Locate the cell with the specified text and output its (x, y) center coordinate. 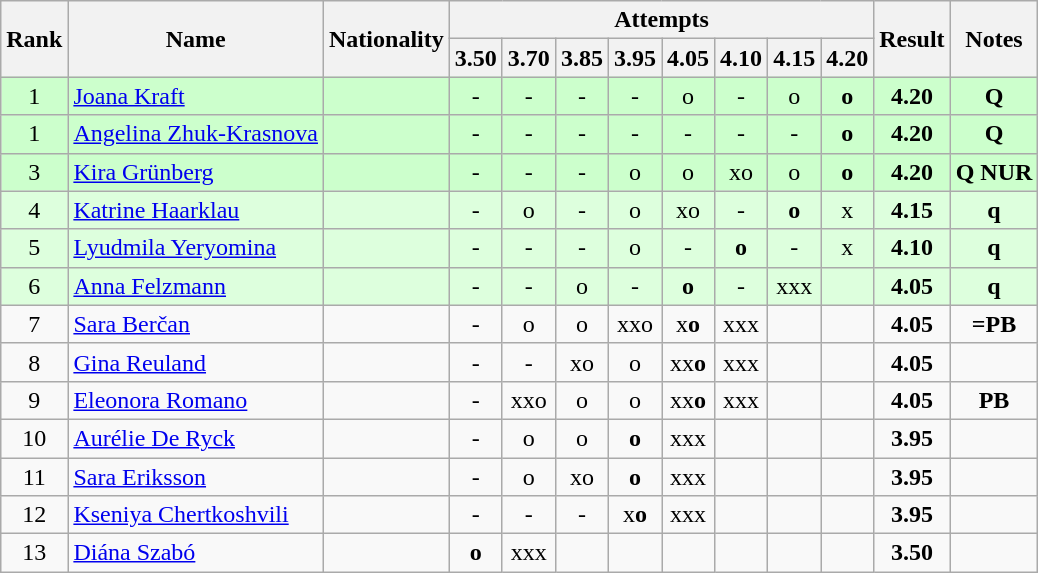
Attempts (661, 20)
Joana Kraft (196, 96)
Result (912, 39)
3.85 (582, 58)
Diána Szabó (196, 553)
10 (34, 438)
3 (34, 172)
Sara Eriksson (196, 477)
Sara Berčan (196, 324)
Gina Reuland (196, 362)
Notes (994, 39)
PB (994, 400)
Eleonora Romano (196, 400)
Rank (34, 39)
9 (34, 400)
13 (34, 553)
Anna Felzmann (196, 286)
Lyudmila Yeryomina (196, 248)
4 (34, 210)
5 (34, 248)
Nationality (387, 39)
Kira Grünberg (196, 172)
Kseniya Chertkoshvili (196, 515)
6 (34, 286)
Aurélie De Ryck (196, 438)
Angelina Zhuk-Krasnova (196, 134)
3.70 (528, 58)
Q NUR (994, 172)
=PB (994, 324)
11 (34, 477)
8 (34, 362)
12 (34, 515)
Name (196, 39)
7 (34, 324)
Katrine Haarklau (196, 210)
